Capture the cell that displays the provided text and extract its (x, y) central coordinate. 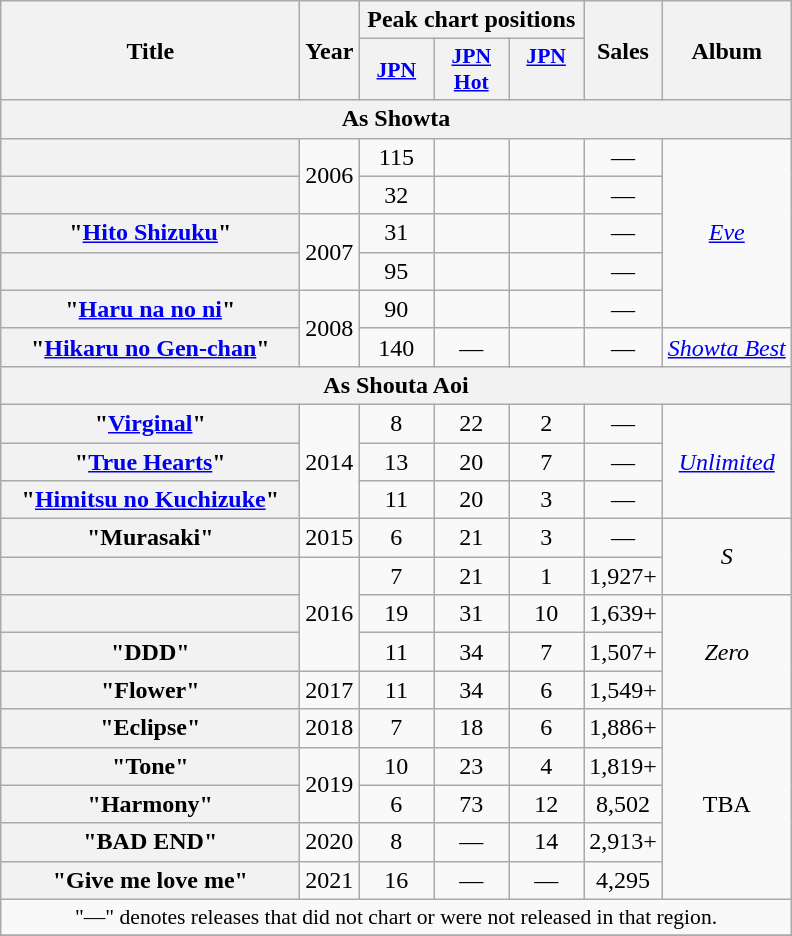
Album (726, 50)
"Himitsu no Kuchizuke" (150, 500)
1,639+ (624, 614)
2,913+ (624, 842)
As Showta (396, 119)
Peak chart positions (472, 20)
140 (396, 347)
2014 (330, 461)
19 (396, 614)
2008 (330, 328)
Eve (726, 233)
2021 (330, 880)
2006 (330, 176)
90 (396, 309)
TBA (726, 804)
2018 (330, 728)
Unlimited (726, 461)
18 (472, 728)
As Shouta Aoi (396, 385)
Showta Best (726, 347)
1,886+ (624, 728)
1,507+ (624, 652)
2 (546, 423)
2007 (330, 252)
2020 (330, 842)
JPNHot (472, 70)
"Haru na no ni" (150, 309)
"Hikaru no Gen-chan" (150, 347)
"DDD" (150, 652)
1,549+ (624, 690)
8,502 (624, 804)
"—" denotes releases that did not chart or were not released in that region. (396, 917)
12 (546, 804)
Zero (726, 652)
32 (396, 195)
1,927+ (624, 576)
2016 (330, 614)
"Harmony" (150, 804)
"Virginal" (150, 423)
16 (396, 880)
"Tone" (150, 766)
"Give me love me" (150, 880)
S (726, 557)
"Eclipse" (150, 728)
23 (472, 766)
"Hito Shizuku" (150, 233)
4 (546, 766)
2015 (330, 538)
1 (546, 576)
"Flower" (150, 690)
115 (396, 157)
Sales (624, 50)
Year (330, 50)
"BAD END" (150, 842)
14 (546, 842)
2019 (330, 785)
Title (150, 50)
"True Hearts" (150, 461)
13 (396, 461)
73 (472, 804)
2017 (330, 690)
"Murasaki" (150, 538)
1,819+ (624, 766)
4,295 (624, 880)
95 (396, 271)
22 (472, 423)
